Return the [x, y] coordinate for the center point of the cell that contains the specified text.  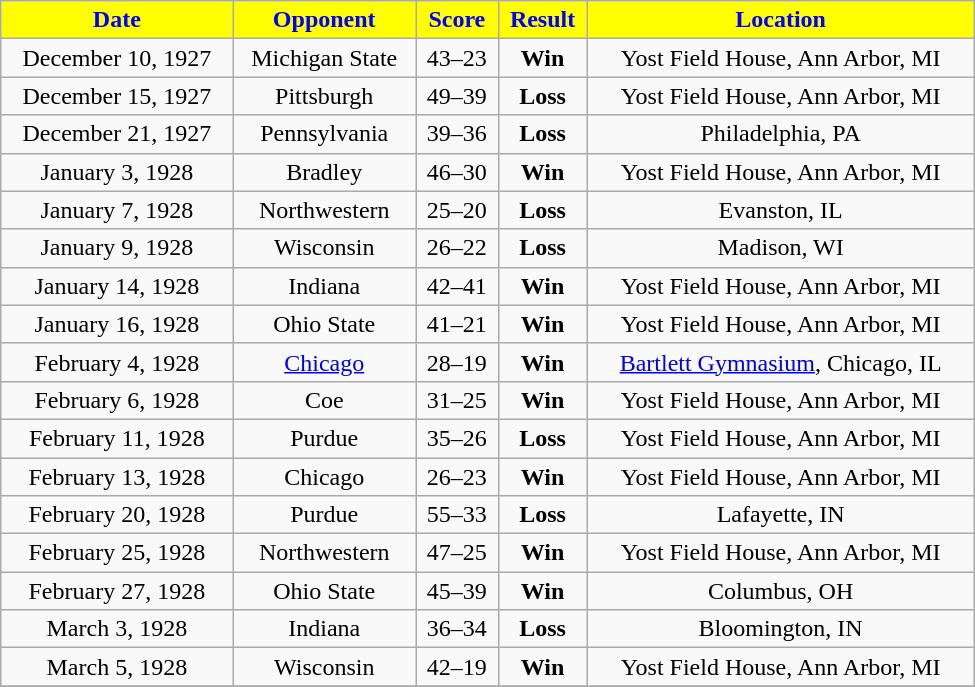
46–30 [458, 172]
February 4, 1928 [117, 362]
Pittsburgh [324, 96]
Madison, WI [780, 248]
December 10, 1927 [117, 58]
42–41 [458, 286]
35–26 [458, 438]
47–25 [458, 553]
Coe [324, 400]
39–36 [458, 134]
January 3, 1928 [117, 172]
February 20, 1928 [117, 515]
55–33 [458, 515]
Pennsylvania [324, 134]
Philadelphia, PA [780, 134]
Columbus, OH [780, 591]
36–34 [458, 629]
January 7, 1928 [117, 210]
January 14, 1928 [117, 286]
January 9, 1928 [117, 248]
Result [542, 20]
Bradley [324, 172]
Date [117, 20]
Bartlett Gymnasium, Chicago, IL [780, 362]
26–23 [458, 477]
31–25 [458, 400]
March 5, 1928 [117, 667]
43–23 [458, 58]
Opponent [324, 20]
Location [780, 20]
Bloomington, IN [780, 629]
26–22 [458, 248]
February 27, 1928 [117, 591]
25–20 [458, 210]
February 6, 1928 [117, 400]
42–19 [458, 667]
March 3, 1928 [117, 629]
Evanston, IL [780, 210]
Michigan State [324, 58]
February 13, 1928 [117, 477]
45–39 [458, 591]
41–21 [458, 324]
December 21, 1927 [117, 134]
Lafayette, IN [780, 515]
December 15, 1927 [117, 96]
28–19 [458, 362]
Score [458, 20]
January 16, 1928 [117, 324]
February 25, 1928 [117, 553]
49–39 [458, 96]
February 11, 1928 [117, 438]
